Extract the (X, Y) coordinate from the center of the cell holding the provided text.  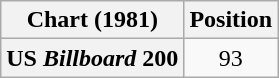
93 (231, 58)
Position (231, 20)
Chart (1981) (92, 20)
US Billboard 200 (92, 58)
